Determine the (X, Y) coordinate at the center of the cell enclosing the given text.  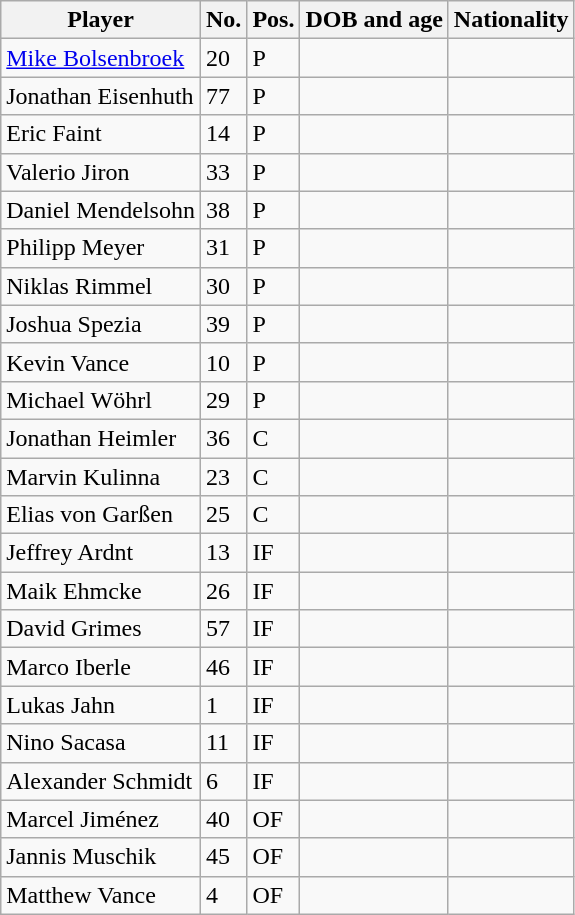
45 (223, 857)
Mike Bolsenbroek (101, 58)
Marvin Kulinna (101, 477)
25 (223, 515)
Daniel Mendelsohn (101, 210)
Marcel Jiménez (101, 819)
77 (223, 96)
Jeffrey Ardnt (101, 553)
No. (223, 20)
6 (223, 781)
20 (223, 58)
11 (223, 743)
13 (223, 553)
Jonathan Heimler (101, 438)
Eric Faint (101, 134)
Elias von Garßen (101, 515)
4 (223, 895)
Maik Ehmcke (101, 591)
1 (223, 705)
33 (223, 172)
Kevin Vance (101, 362)
40 (223, 819)
Marco Iberle (101, 667)
Matthew Vance (101, 895)
Michael Wöhrl (101, 400)
46 (223, 667)
Jonathan Eisenhuth (101, 96)
Valerio Jiron (101, 172)
14 (223, 134)
David Grimes (101, 629)
23 (223, 477)
26 (223, 591)
Philipp Meyer (101, 248)
38 (223, 210)
Joshua Spezia (101, 324)
Lukas Jahn (101, 705)
Nationality (511, 20)
30 (223, 286)
Jannis Muschik (101, 857)
10 (223, 362)
Alexander Schmidt (101, 781)
39 (223, 324)
31 (223, 248)
29 (223, 400)
Niklas Rimmel (101, 286)
Pos. (274, 20)
DOB and age (374, 20)
Player (101, 20)
57 (223, 629)
36 (223, 438)
Nino Sacasa (101, 743)
